Detect which cell encompasses the target text, then output its [x, y] center coordinate. 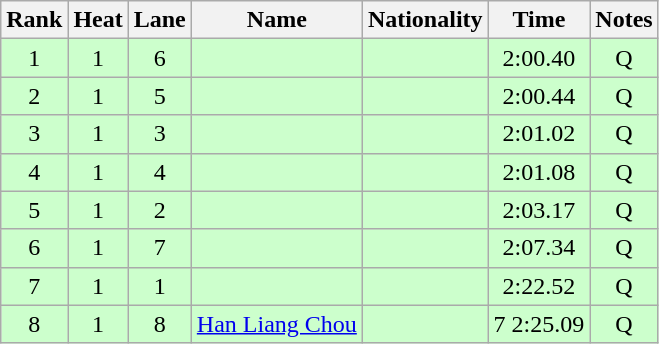
Heat [98, 20]
Rank [34, 20]
Nationality [425, 20]
2:01.08 [539, 172]
Notes [624, 20]
2:22.52 [539, 286]
Name [276, 20]
2:07.34 [539, 248]
2:00.40 [539, 58]
2:03.17 [539, 210]
Lane [160, 20]
Time [539, 20]
7 2:25.09 [539, 324]
Han Liang Chou [276, 324]
2:01.02 [539, 134]
2:00.44 [539, 96]
